Pinpoint the cell where the given text exists, returning its [X, Y] midpoint coordinate. 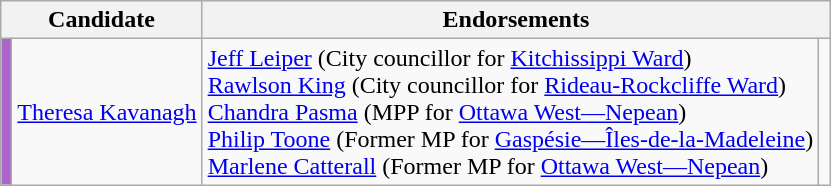
Candidate [102, 20]
Endorsements [516, 20]
Theresa Kavanagh [107, 112]
